Identify which cell holds the provided text, then report its [x, y] central coordinate. 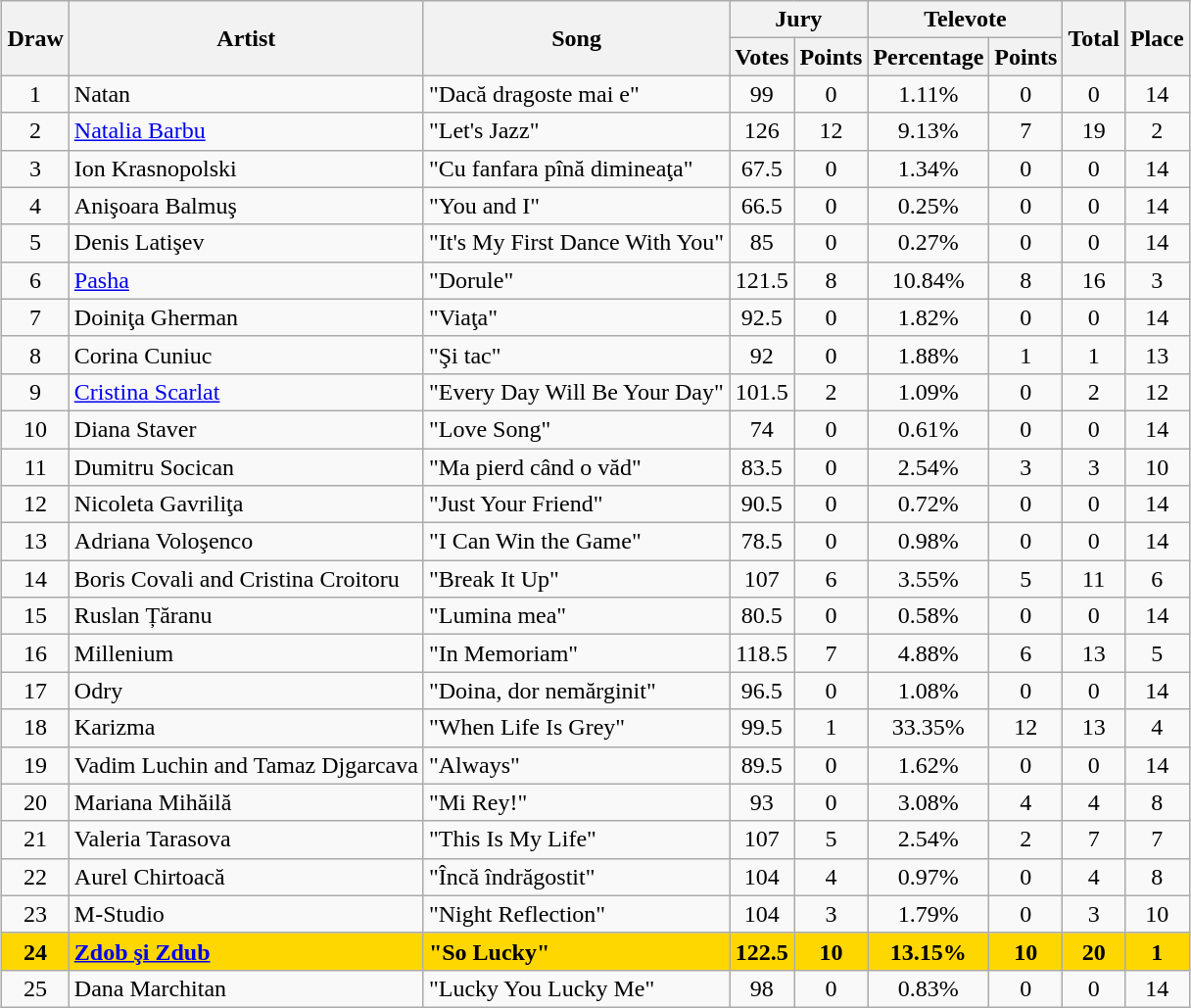
118.5 [762, 653]
25 [35, 988]
Votes [762, 57]
92.5 [762, 317]
78.5 [762, 542]
"Dacă dragoste mai e" [576, 94]
74 [762, 429]
21 [35, 840]
"Cu fanfara pînă dimineaţa" [576, 168]
66.5 [762, 206]
83.5 [762, 467]
0.72% [929, 504]
"Just Your Friend" [576, 504]
67.5 [762, 168]
Natan [246, 94]
"Şi tac" [576, 355]
Karizma [246, 728]
Millenium [246, 653]
22 [35, 877]
0.58% [929, 616]
17 [35, 691]
Valeria Tarasova [246, 840]
1.79% [929, 914]
"Ma pierd când o văd" [576, 467]
"Încă îndrăgostit" [576, 877]
Vadim Luchin and Tamaz Djgarcava [246, 765]
98 [762, 988]
96.5 [762, 691]
"Break It Up" [576, 579]
"Doina, dor nemărginit" [576, 691]
10.84% [929, 280]
13.15% [929, 951]
1.34% [929, 168]
92 [762, 355]
0.61% [929, 429]
"This Is My Life" [576, 840]
"I Can Win the Game" [576, 542]
24 [35, 951]
15 [35, 616]
Denis Latişev [246, 243]
"When Life Is Grey" [576, 728]
"It's My First Dance With You" [576, 243]
Dumitru Socican [246, 467]
89.5 [762, 765]
Artist [246, 38]
Percentage [929, 57]
Corina Cuniuc [246, 355]
"Night Reflection" [576, 914]
"Let's Jazz" [576, 131]
4.88% [929, 653]
"Lucky You Lucky Me" [576, 988]
Adriana Voloşenco [246, 542]
101.5 [762, 392]
Diana Staver [246, 429]
33.35% [929, 728]
Place [1157, 38]
85 [762, 243]
0.27% [929, 243]
99 [762, 94]
Dana Marchitan [246, 988]
0.83% [929, 988]
"So Lucky" [576, 951]
0.25% [929, 206]
"Every Day Will Be Your Day" [576, 392]
0.98% [929, 542]
1.62% [929, 765]
Anişoara Balmuş [246, 206]
1.08% [929, 691]
0.97% [929, 877]
1.88% [929, 355]
Total [1094, 38]
"Always" [576, 765]
80.5 [762, 616]
"Love Song" [576, 429]
93 [762, 802]
122.5 [762, 951]
"In Memoriam" [576, 653]
"Lumina mea" [576, 616]
Doiniţa Gherman [246, 317]
3.08% [929, 802]
Pasha [246, 280]
121.5 [762, 280]
"You and I" [576, 206]
Aurel Chirtoacă [246, 877]
9.13% [929, 131]
1.11% [929, 94]
M-Studio [246, 914]
Ruslan Țăranu [246, 616]
"Viaţa" [576, 317]
1.09% [929, 392]
Cristina Scarlat [246, 392]
18 [35, 728]
Jury [799, 20]
9 [35, 392]
Boris Covali and Cristina Croitoru [246, 579]
"Mi Rey!" [576, 802]
Song [576, 38]
Draw [35, 38]
3.55% [929, 579]
Odry [246, 691]
90.5 [762, 504]
"Dorule" [576, 280]
Televote [966, 20]
126 [762, 131]
Zdob şi Zdub [246, 951]
23 [35, 914]
Mariana Mihăilă [246, 802]
99.5 [762, 728]
Natalia Barbu [246, 131]
1.82% [929, 317]
Ion Krasnopolski [246, 168]
Nicoleta Gavriliţa [246, 504]
